Determine the [x, y] coordinate at the center of the cell enclosing the given text.  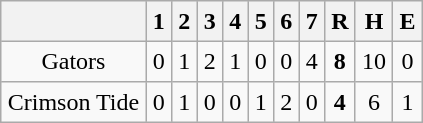
H [374, 21]
R [340, 21]
8 [340, 61]
Crimson Tide [74, 102]
10 [374, 61]
3 [210, 21]
7 [312, 21]
Gators [74, 61]
E [408, 21]
5 [261, 21]
